Find where the given text appears and provide that cell's center as [x, y] coordinate. 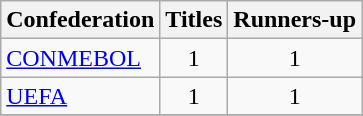
Confederation [80, 20]
Titles [194, 20]
Runners-up [295, 20]
CONMEBOL [80, 58]
UEFA [80, 96]
